From the cell containing the given text, extract its center point as (x, y) coordinate. 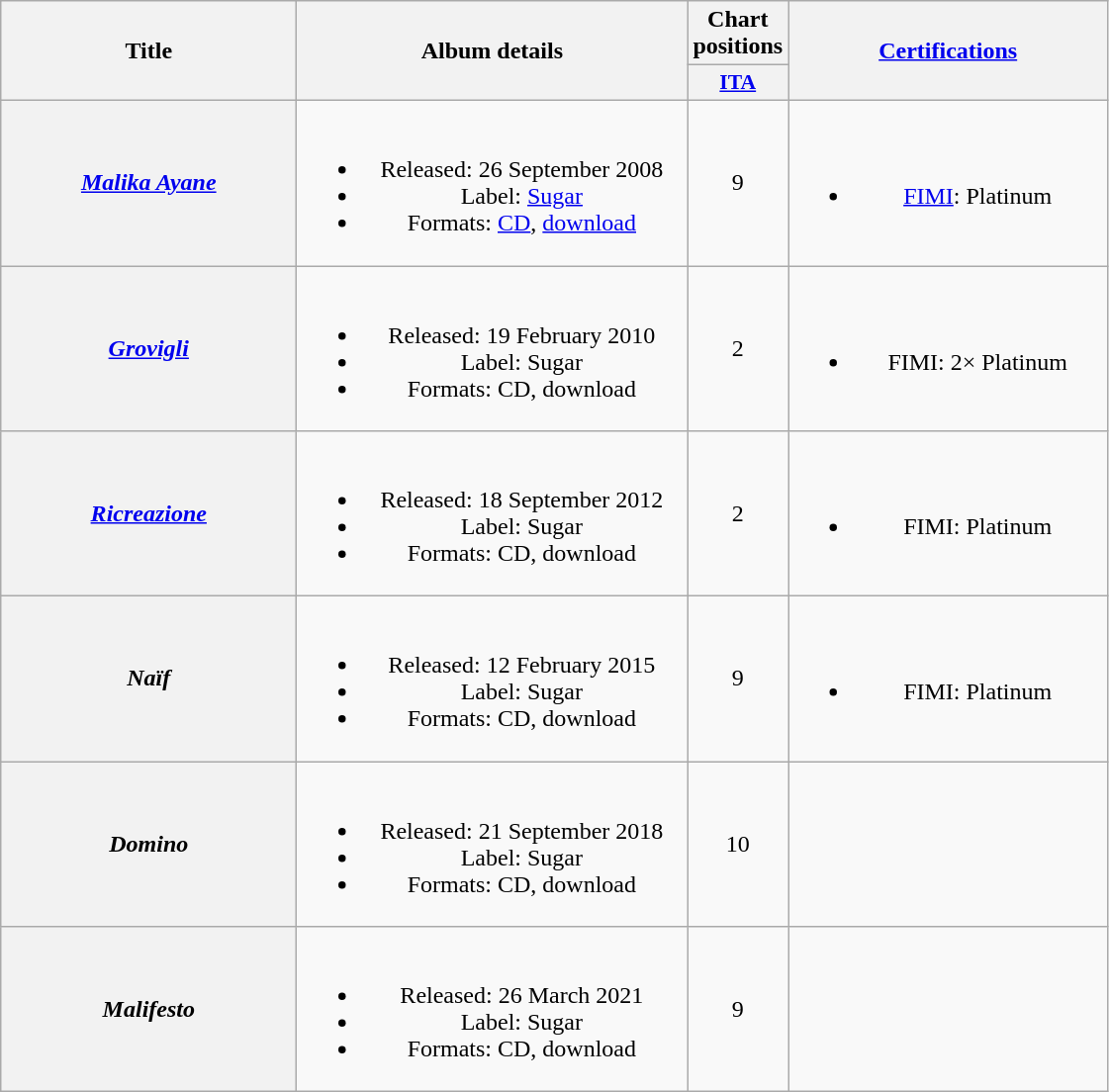
Released: 26 March 2021Label: SugarFormats: CD, download (493, 1009)
Title (148, 51)
Released: 21 September 2018Label: SugarFormats: CD, download (493, 845)
Certifications (948, 51)
Chart positions (738, 34)
Malifesto (148, 1009)
Album details (493, 51)
Released: 18 September 2012Label: SugarFormats: CD, download (493, 514)
Released: 26 September 2008Label: SugarFormats: CD, download (493, 182)
Grovigli (148, 348)
FIMI: 2× Platinum (948, 348)
Naïf (148, 679)
Domino (148, 845)
Ricreazione (148, 514)
10 (738, 845)
ITA (738, 83)
Released: 12 February 2015Label: SugarFormats: CD, download (493, 679)
Malika Ayane (148, 182)
Released: 19 February 2010Label: SugarFormats: CD, download (493, 348)
